Output the (X, Y) coordinate of the center of the cell containing the given text.  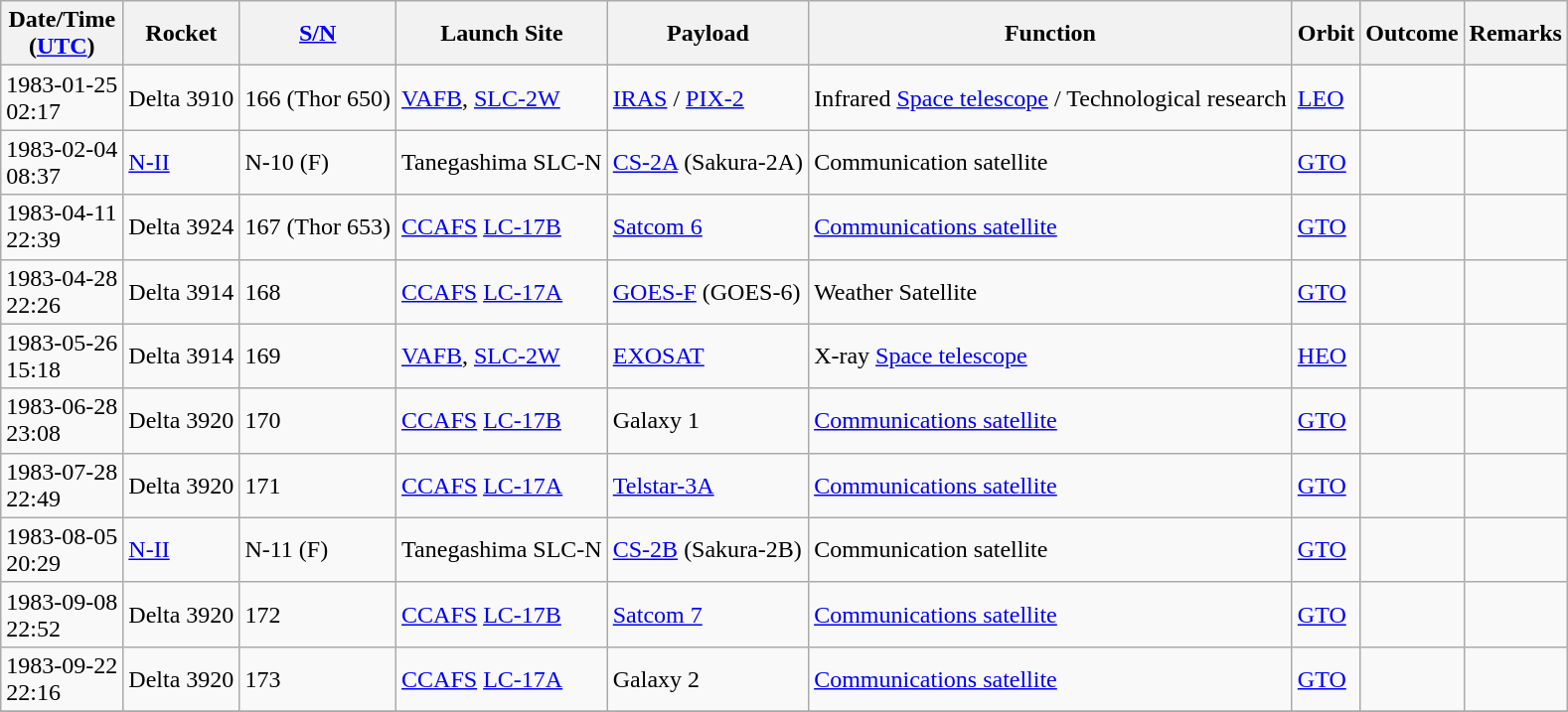
N-11 (F) (318, 550)
Date/Time(UTC) (62, 34)
N-10 (F) (318, 163)
EXOSAT (707, 356)
1983-07-2822:49 (62, 485)
166 (Thor 650) (318, 97)
Galaxy 2 (707, 679)
1983-02-0408:37 (62, 163)
1983-05-2615:18 (62, 356)
Orbit (1326, 34)
Remarks (1515, 34)
LEO (1326, 97)
1983-04-1122:39 (62, 226)
Payload (707, 34)
Weather Satellite (1051, 292)
173 (318, 679)
Launch Site (503, 34)
1983-09-2222:16 (62, 679)
171 (318, 485)
1983-01-2502:17 (62, 97)
169 (318, 356)
1983-04-2822:26 (62, 292)
Function (1051, 34)
170 (318, 421)
CS-2A (Sakura-2A) (707, 163)
IRAS / PIX-2 (707, 97)
Delta 3924 (181, 226)
CS-2B (Sakura-2B) (707, 550)
1983-06-2823:08 (62, 421)
Telstar-3A (707, 485)
Satcom 7 (707, 614)
S/N (318, 34)
Rocket (181, 34)
Delta 3910 (181, 97)
172 (318, 614)
X-ray Space telescope (1051, 356)
Satcom 6 (707, 226)
HEO (1326, 356)
1983-09-0822:52 (62, 614)
168 (318, 292)
Galaxy 1 (707, 421)
Infrared Space telescope / Technological research (1051, 97)
1983-08-0520:29 (62, 550)
GOES-F (GOES-6) (707, 292)
Outcome (1412, 34)
167 (Thor 653) (318, 226)
